Determine the (x, y) coordinate at the center of the cell enclosing the given text.  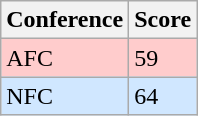
AFC (65, 58)
64 (163, 96)
NFC (65, 96)
59 (163, 58)
Score (163, 20)
Conference (65, 20)
